From the cell containing the given text, extract its center point as (x, y) coordinate. 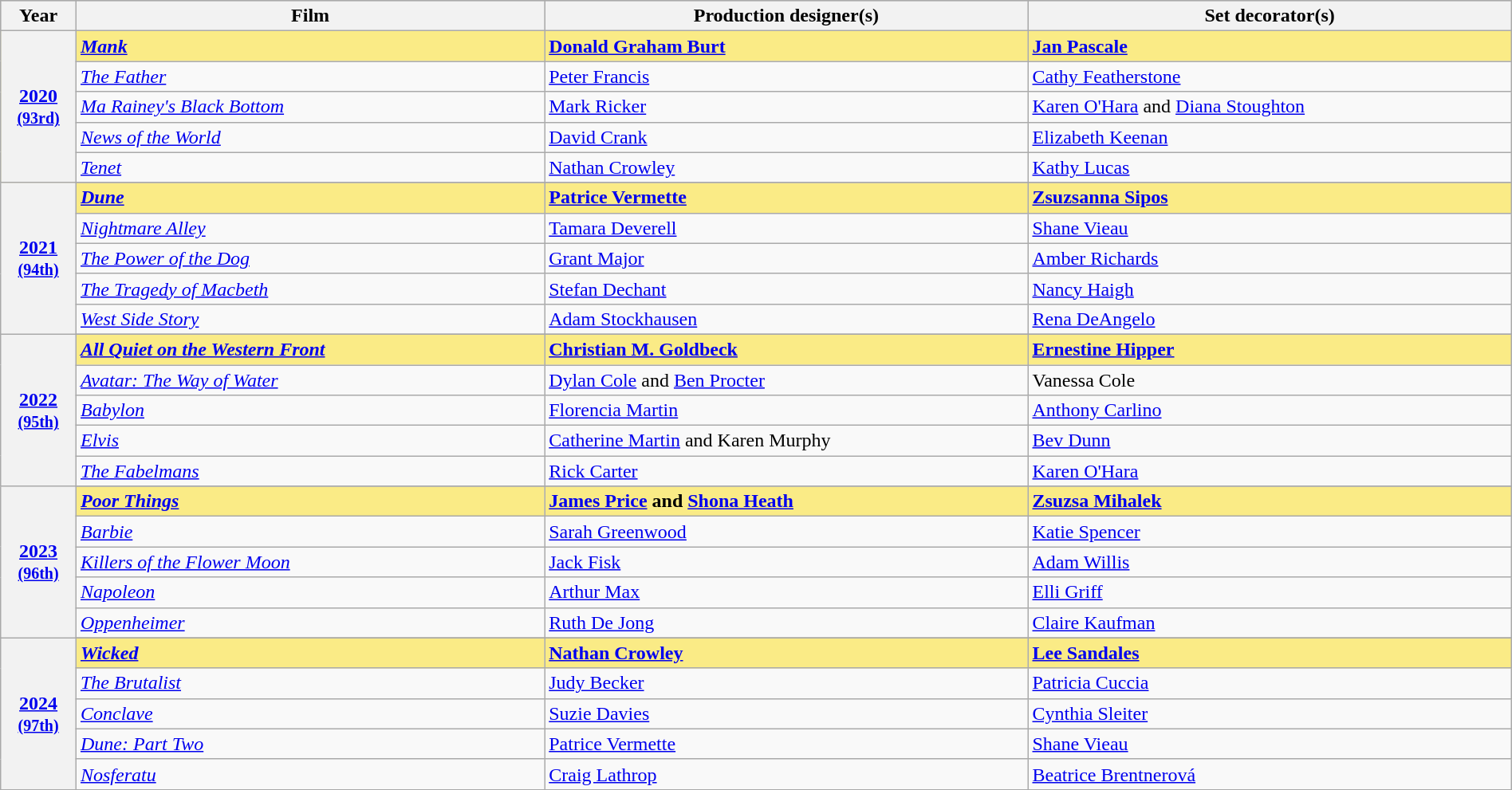
Donald Graham Burt (786, 46)
Barbie (309, 532)
Mank (309, 46)
Dune: Part Two (309, 744)
Dune (309, 198)
Karen O'Hara and Diana Stoughton (1270, 107)
2024(97th) (38, 713)
Jack Fisk (786, 562)
Lee Sandales (1270, 653)
Elvis (309, 441)
Katie Spencer (1270, 532)
Napoleon (309, 592)
Christian M. Goldbeck (786, 349)
2021(94th) (38, 258)
Judy Becker (786, 683)
Zsuzsa Mihalek (1270, 501)
Film (309, 16)
Kathy Lucas (1270, 167)
Bev Dunn (1270, 441)
Adam Stockhausen (786, 319)
2020(93rd) (38, 107)
Wicked (309, 653)
Vanessa Cole (1270, 380)
Avatar: The Way of Water (309, 380)
Patricia Cuccia (1270, 683)
Dylan Cole and Ben Procter (786, 380)
Sarah Greenwood (786, 532)
Florencia Martin (786, 411)
The Fabelmans (309, 471)
Peter Francis (786, 77)
Claire Kaufman (1270, 623)
Anthony Carlino (1270, 411)
Nancy Haigh (1270, 289)
The Father (309, 77)
Ernestine Hipper (1270, 349)
Rick Carter (786, 471)
Tamara Deverell (786, 228)
2022(95th) (38, 410)
Arthur Max (786, 592)
Elli Griff (1270, 592)
Nightmare Alley (309, 228)
James Price and Shona Heath (786, 501)
Grant Major (786, 258)
The Brutalist (309, 683)
Zsuzsanna Sipos (1270, 198)
Mark Ricker (786, 107)
Killers of the Flower Moon (309, 562)
Beatrice Brentnerová (1270, 774)
Year (38, 16)
Elizabeth Keenan (1270, 137)
David Crank (786, 137)
Adam Willis (1270, 562)
Jan Pascale (1270, 46)
Cathy Featherstone (1270, 77)
Catherine Martin and Karen Murphy (786, 441)
All Quiet on the Western Front (309, 349)
Ruth De Jong (786, 623)
Rena DeAngelo (1270, 319)
News of the World (309, 137)
Conclave (309, 713)
West Side Story (309, 319)
Production designer(s) (786, 16)
The Tragedy of Macbeth (309, 289)
Oppenheimer (309, 623)
Set decorator(s) (1270, 16)
Cynthia Sleiter (1270, 713)
Craig Lathrop (786, 774)
Ma Rainey's Black Bottom (309, 107)
Amber Richards (1270, 258)
The Power of the Dog (309, 258)
Nosferatu (309, 774)
Stefan Dechant (786, 289)
Tenet (309, 167)
Karen O'Hara (1270, 471)
Suzie Davies (786, 713)
2023(96th) (38, 562)
Poor Things (309, 501)
Babylon (309, 411)
